Search for the cell housing the specified text and yield its (x, y) center coordinate. 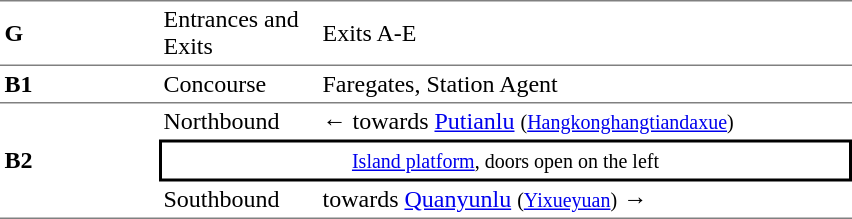
Northbound (238, 122)
Island platform, doors open on the left (506, 161)
Faregates, Station Agent (585, 85)
G (80, 33)
Concourse (238, 85)
← towards Putianlu (Hangkonghangtiandaxue) (585, 122)
B1 (80, 85)
Exits A-E (585, 33)
Entrances and Exits (238, 33)
